Output the (X, Y) coordinate of the center of the cell containing the given text.  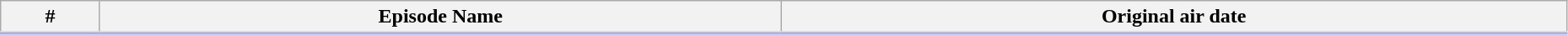
Episode Name (440, 17)
# (51, 17)
Original air date (1174, 17)
